Identify which cell holds the provided text, then report its [X, Y] central coordinate. 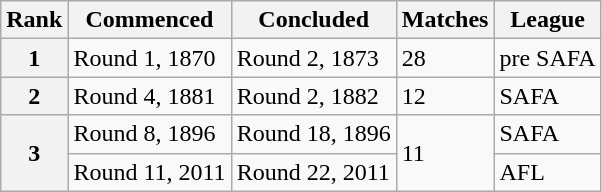
Round 4, 1881 [150, 96]
League [548, 20]
11 [445, 153]
Round 2, 1882 [314, 96]
12 [445, 96]
Commenced [150, 20]
Round 2, 1873 [314, 58]
3 [34, 153]
1 [34, 58]
Matches [445, 20]
Rank [34, 20]
pre SAFA [548, 58]
Round 22, 2011 [314, 172]
2 [34, 96]
Round 1, 1870 [150, 58]
AFL [548, 172]
Round 8, 1896 [150, 134]
Round 18, 1896 [314, 134]
Round 11, 2011 [150, 172]
Concluded [314, 20]
28 [445, 58]
